Provide the (x, y) coordinate of the cell's center where the given text is located.  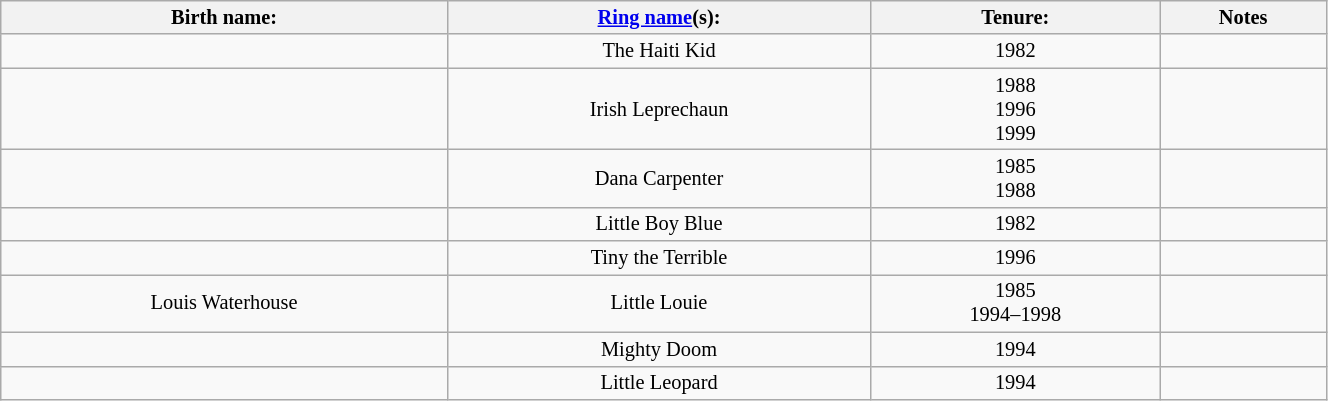
Little Leopard (658, 383)
Little Boy Blue (658, 224)
Tiny the Terrible (658, 258)
Notes (1244, 17)
Dana Carpenter (658, 178)
Tenure: (1016, 17)
1996 (1016, 258)
19851994–1998 (1016, 303)
Louis Waterhouse (224, 303)
Ring name(s): (658, 17)
The Haiti Kid (658, 51)
198819961999 (1016, 109)
Mighty Doom (658, 349)
19851988 (1016, 178)
Birth name: (224, 17)
Irish Leprechaun (658, 109)
Little Louie (658, 303)
